Identify which cell holds the provided text, then report its (x, y) central coordinate. 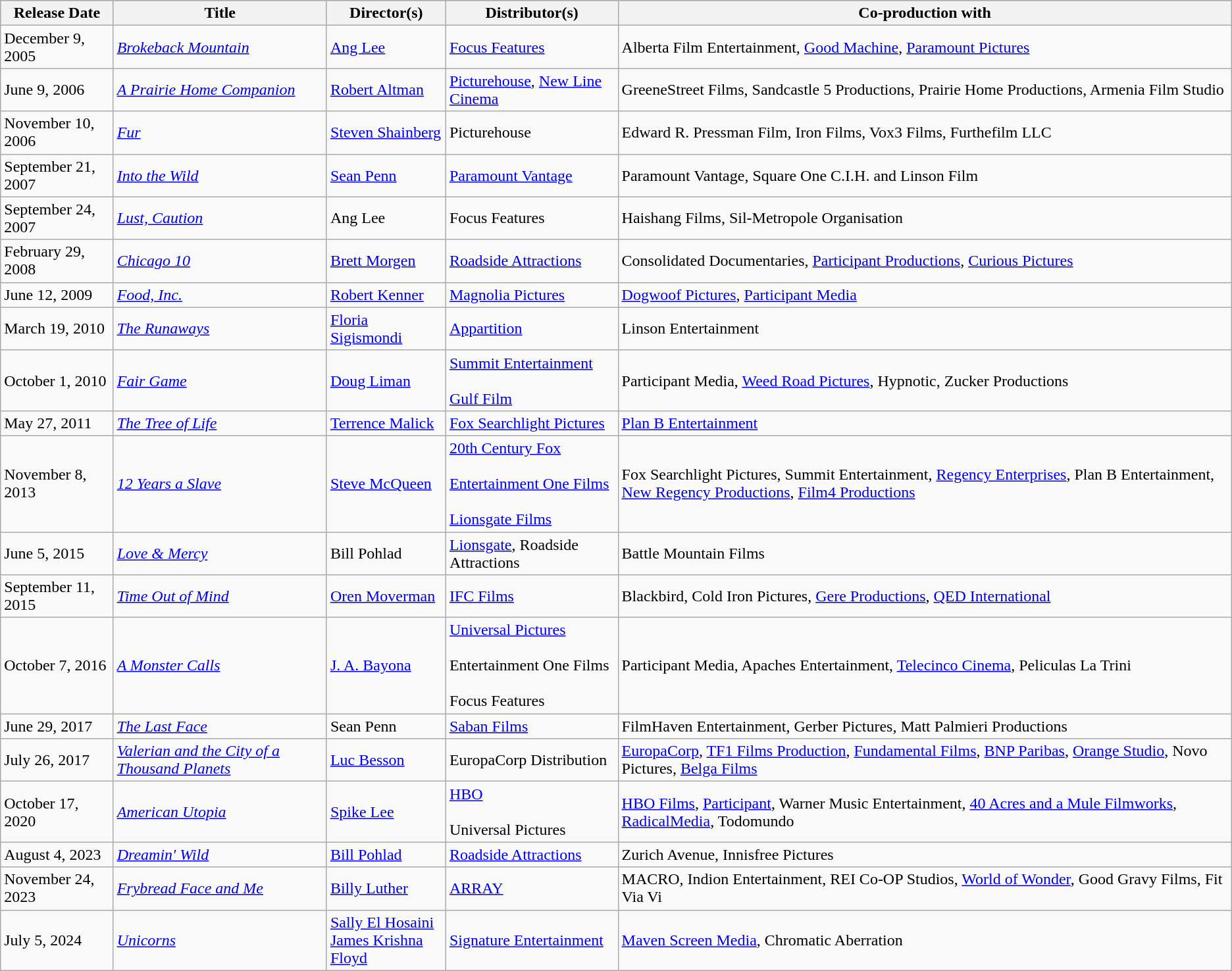
September 11, 2015 (57, 596)
Battle Mountain Films (925, 553)
ARRAY (532, 888)
Brett Morgen (386, 261)
The Runaways (220, 329)
Maven Screen Media, Chromatic Aberration (925, 940)
Paramount Vantage, Square One C.I.H. and Linson Film (925, 175)
Haishang Films, Sil-Metropole Organisation (925, 218)
Title (220, 13)
Picturehouse, New Line Cinema (532, 89)
FilmHaven Entertainment, Gerber Pictures, Matt Palmieri Productions (925, 726)
Release Date (57, 13)
October 17, 2020 (57, 812)
American Utopia (220, 812)
June 12, 2009 (57, 295)
June 29, 2017 (57, 726)
Picturehouse (532, 133)
Fox Searchlight Pictures, Summit Entertainment, Regency Enterprises, Plan B Entertainment, New Regency Productions, Film4 Productions (925, 484)
Director(s) (386, 13)
Plan B Entertainment (925, 423)
Magnolia Pictures (532, 295)
Dogwoof Pictures, Participant Media (925, 295)
June 9, 2006 (57, 89)
Brokeback Mountain (220, 47)
The Tree of Life (220, 423)
September 24, 2007 (57, 218)
EuropaCorp Distribution (532, 760)
The Last Face (220, 726)
MACRO, Indion Entertainment, REI Co-OP Studios, World of Wonder, Good Gravy Films, Fit Via Vi (925, 888)
Participant Media, Apaches Entertainment, Telecinco Cinema, Peliculas La Trini (925, 666)
Dreamin' Wild (220, 855)
November 24, 2023 (57, 888)
Lionsgate, Roadside Attractions (532, 553)
Alberta Film Entertainment, Good Machine, Paramount Pictures (925, 47)
December 9, 2005 (57, 47)
Sally El HosainiJames Krishna Floyd (386, 940)
Robert Kenner (386, 295)
Oren Moverman (386, 596)
GreeneStreet Films, Sandcastle 5 Productions, Prairie Home Productions, Armenia Film Studio (925, 89)
July 5, 2024 (57, 940)
Frybread Face and Me (220, 888)
November 10, 2006 (57, 133)
Fox Searchlight Pictures (532, 423)
HBOUniversal Pictures (532, 812)
February 29, 2008 (57, 261)
October 1, 2010 (57, 380)
Floria Sigismondi (386, 329)
August 4, 2023 (57, 855)
Signature Entertainment (532, 940)
Blackbird, Cold Iron Pictures, Gere Productions, QED International (925, 596)
Zurich Avenue, Innisfree Pictures (925, 855)
Appartition (532, 329)
Saban Films (532, 726)
EuropaCorp, TF1 Films Production, Fundamental Films, BNP Paribas, Orange Studio, Novo Pictures, Belga Films (925, 760)
Universal PicturesEntertainment One FilmsFocus Features (532, 666)
IFC Films (532, 596)
Doug Liman (386, 380)
20th Century FoxEntertainment One FilmsLionsgate Films (532, 484)
HBO Films, Participant, Warner Music Entertainment, 40 Acres and a Mule Filmworks, RadicalMedia, Todomundo (925, 812)
J. A. Bayona (386, 666)
Chicago 10 (220, 261)
May 27, 2011 (57, 423)
Co-production with (925, 13)
Terrence Malick (386, 423)
October 7, 2016 (57, 666)
Paramount Vantage (532, 175)
Into the Wild (220, 175)
Unicorns (220, 940)
Steve McQueen (386, 484)
September 21, 2007 (57, 175)
November 8, 2013 (57, 484)
Billy Luther (386, 888)
Distributor(s) (532, 13)
Fur (220, 133)
Consolidated Documentaries, Participant Productions, Curious Pictures (925, 261)
July 26, 2017 (57, 760)
Love & Mercy (220, 553)
March 19, 2010 (57, 329)
Fair Game (220, 380)
Steven Shainberg (386, 133)
Robert Altman (386, 89)
Participant Media, Weed Road Pictures, Hypnotic, Zucker Productions (925, 380)
Summit EntertainmentGulf Film (532, 380)
Valerian and the City of a Thousand Planets (220, 760)
Luc Besson (386, 760)
Food, Inc. (220, 295)
A Monster Calls (220, 666)
Spike Lee (386, 812)
Edward R. Pressman Film, Iron Films, Vox3 Films, Furthefilm LLC (925, 133)
Time Out of Mind (220, 596)
A Prairie Home Companion (220, 89)
Linson Entertainment (925, 329)
June 5, 2015 (57, 553)
12 Years a Slave (220, 484)
Lust, Caution (220, 218)
